Scan for the cell matching the given text and deliver its (x, y) coordinate at center. 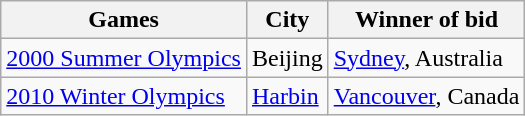
2010 Winter Olympics (124, 96)
Vancouver, Canada (426, 96)
Sydney, Australia (426, 58)
2000 Summer Olympics (124, 58)
Winner of bid (426, 20)
Harbin (287, 96)
Beijing (287, 58)
Games (124, 20)
City (287, 20)
